From the cell containing the given text, extract its center point as (x, y) coordinate. 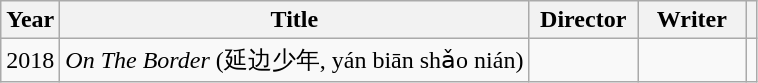
Director (584, 20)
Writer (692, 20)
Title (294, 20)
On The Border (延边少年, yán biān shǎo nián) (294, 60)
Year (30, 20)
2018 (30, 60)
